Capture the cell that displays the provided text and extract its [X, Y] central coordinate. 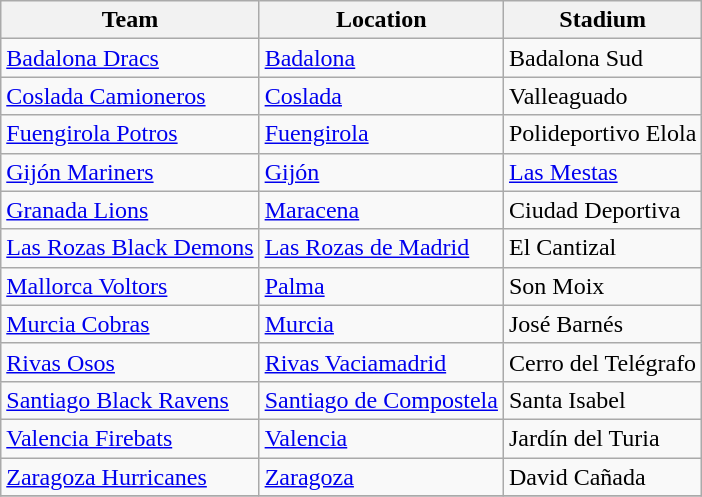
Location [381, 20]
Badalona Dracs [130, 58]
Rivas Osos [130, 362]
Polideportivo Elola [602, 134]
Gijón Mariners [130, 172]
Granada Lions [130, 210]
Son Moix [602, 286]
El Cantizal [602, 248]
Murcia Cobras [130, 324]
Las Mestas [602, 172]
Las Rozas Black Demons [130, 248]
Stadium [602, 20]
Santa Isabel [602, 400]
Zaragoza Hurricanes [130, 477]
Jardín del Turia [602, 438]
Cerro del Telégrafo [602, 362]
Maracena [381, 210]
Santiago de Compostela [381, 400]
Valencia [381, 438]
Fuengirola [381, 134]
Palma [381, 286]
Mallorca Voltors [130, 286]
Coslada [381, 96]
Badalona [381, 58]
José Barnés [602, 324]
Rivas Vaciamadrid [381, 362]
Coslada Camioneros [130, 96]
Valleaguado [602, 96]
Zaragoza [381, 477]
Gijón [381, 172]
Team [130, 20]
Ciudad Deportiva [602, 210]
Murcia [381, 324]
Valencia Firebats [130, 438]
David Cañada [602, 477]
Fuengirola Potros [130, 134]
Badalona Sud [602, 58]
Santiago Black Ravens [130, 400]
Las Rozas de Madrid [381, 248]
